Determine the (X, Y) coordinate at the center of the cell enclosing the given text.  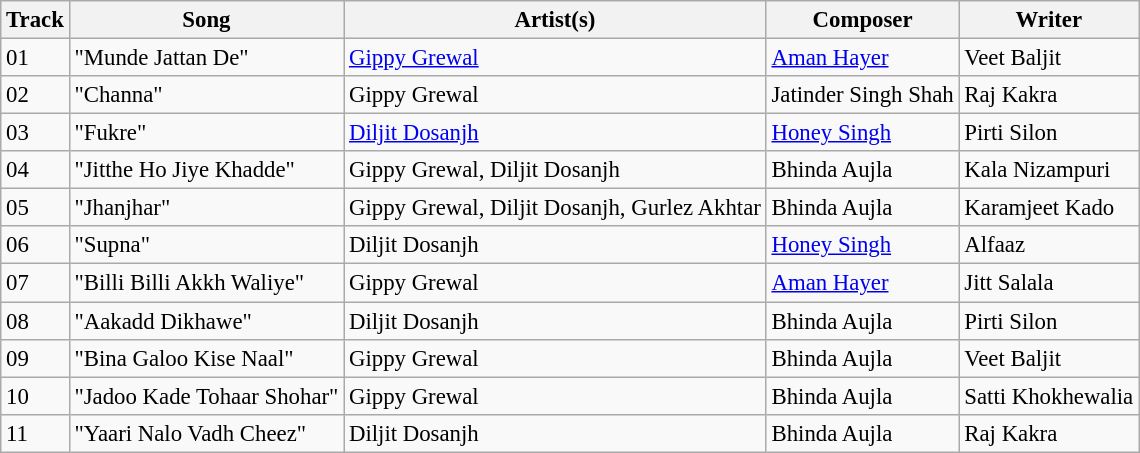
"Munde Jattan De" (206, 58)
Gippy Grewal, Diljit Dosanjh, Gurlez Akhtar (555, 208)
07 (35, 283)
Writer (1049, 20)
Song (206, 20)
"Aakadd Dikhawe" (206, 321)
Kala Nizampuri (1049, 170)
08 (35, 321)
"Jitthe Ho Jiye Khadde" (206, 170)
06 (35, 245)
02 (35, 95)
"Channa" (206, 95)
Composer (862, 20)
"Jhanjhar" (206, 208)
Satti Khokhewalia (1049, 396)
Artist(s) (555, 20)
09 (35, 358)
Alfaaz (1049, 245)
"Billi Billi Akkh Waliye" (206, 283)
Gippy Grewal, Diljit Dosanjh (555, 170)
10 (35, 396)
Jatinder Singh Shah (862, 95)
Track (35, 20)
"Jadoo Kade Tohaar Shohar" (206, 396)
03 (35, 133)
Karamjeet Kado (1049, 208)
"Yaari Nalo Vadh Cheez" (206, 433)
"Supna" (206, 245)
"Fukre" (206, 133)
11 (35, 433)
01 (35, 58)
05 (35, 208)
Jitt Salala (1049, 283)
04 (35, 170)
"Bina Galoo Kise Naal" (206, 358)
